Return the (X, Y) coordinate for the center point of the cell that contains the specified text.  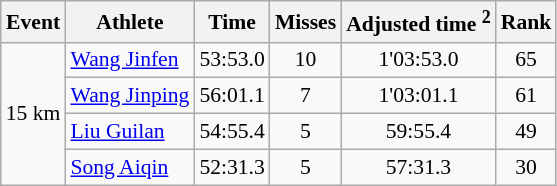
15 km (34, 113)
Liu Guilan (130, 132)
56:01.1 (232, 96)
Song Aiqin (130, 167)
10 (306, 60)
Athlete (130, 22)
65 (526, 60)
49 (526, 132)
57:31.3 (418, 167)
30 (526, 167)
Wang Jinfen (130, 60)
53:53.0 (232, 60)
59:55.4 (418, 132)
1'03:01.1 (418, 96)
61 (526, 96)
1'03:53.0 (418, 60)
54:55.4 (232, 132)
Time (232, 22)
52:31.3 (232, 167)
7 (306, 96)
Event (34, 22)
Misses (306, 22)
Rank (526, 22)
Adjusted time 2 (418, 22)
Wang Jinping (130, 96)
